Find where the given text appears and provide that cell's center as (X, Y) coordinate. 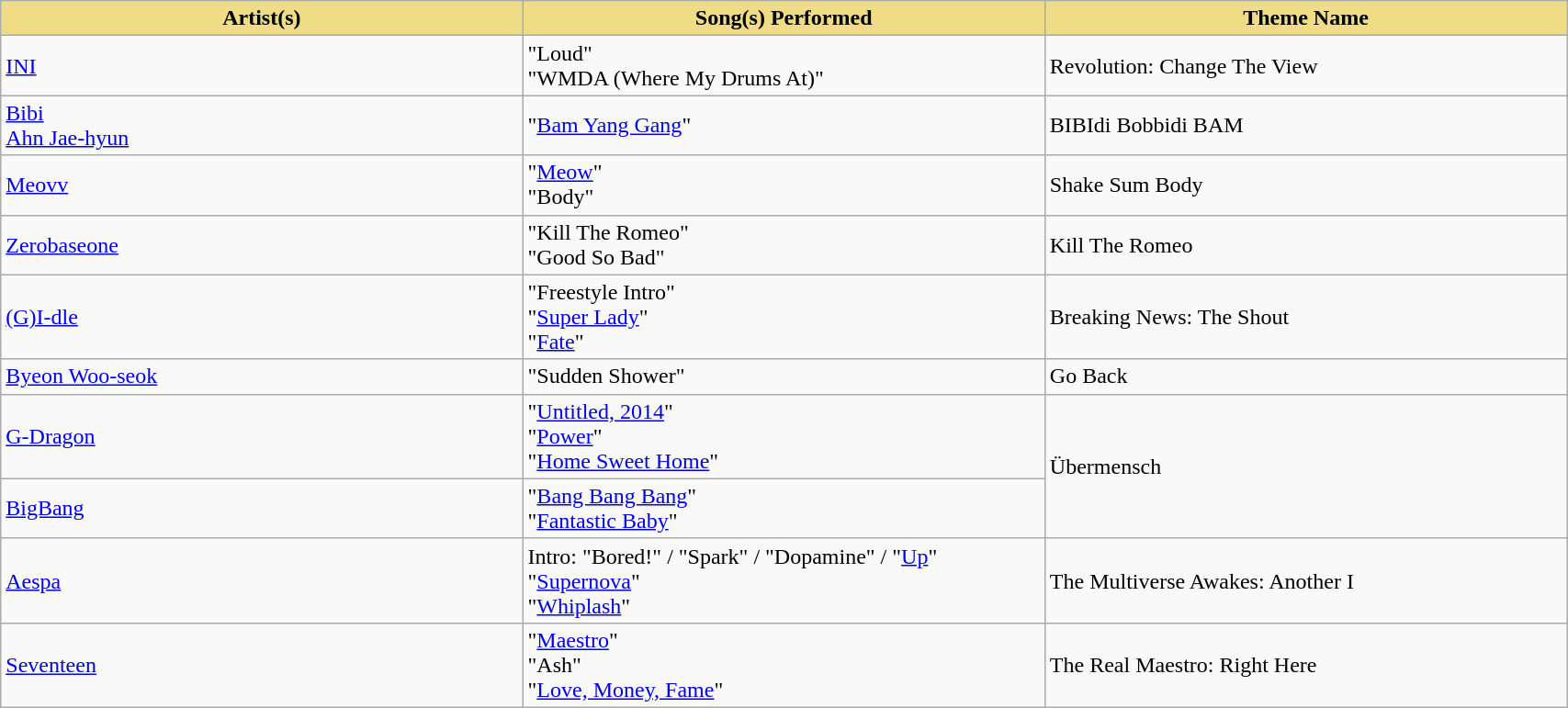
"Bam Yang Gang" (784, 125)
Go Back (1305, 376)
The Multiverse Awakes: Another I (1305, 580)
Revolution: Change The View (1305, 66)
G-Dragon (262, 436)
Theme Name (1305, 18)
Zerobaseone (262, 244)
"Bang Bang Bang" "Fantastic Baby" (784, 509)
Übermensch (1305, 466)
Breaking News: The Shout (1305, 317)
Song(s) Performed (784, 18)
"Meow" "Body" (784, 185)
Meovv (262, 185)
"Untitled, 2014" "Power" "Home Sweet Home" (784, 436)
Seventeen (262, 665)
"Sudden Shower" (784, 376)
BigBang (262, 509)
BIBIdi Bobbidi BAM (1305, 125)
Bibi Ahn Jae-hyun (262, 125)
Byeon Woo-seok (262, 376)
"Freestyle Intro" "Super Lady" "Fate" (784, 317)
Shake Sum Body (1305, 185)
INI (262, 66)
Intro: "Bored!" / "Spark" / "Dopamine" / "Up" "Supernova" "Whiplash" (784, 580)
"Loud" "WMDA (Where My Drums At)" (784, 66)
Aespa (262, 580)
Artist(s) (262, 18)
Kill The Romeo (1305, 244)
The Real Maestro: Right Here (1305, 665)
"Maestro" "Ash" "Love, Money, Fame" (784, 665)
(G)I-dle (262, 317)
"Kill The Romeo" "Good So Bad" (784, 244)
